Determine the (X, Y) coordinate at the center of the cell enclosing the given text.  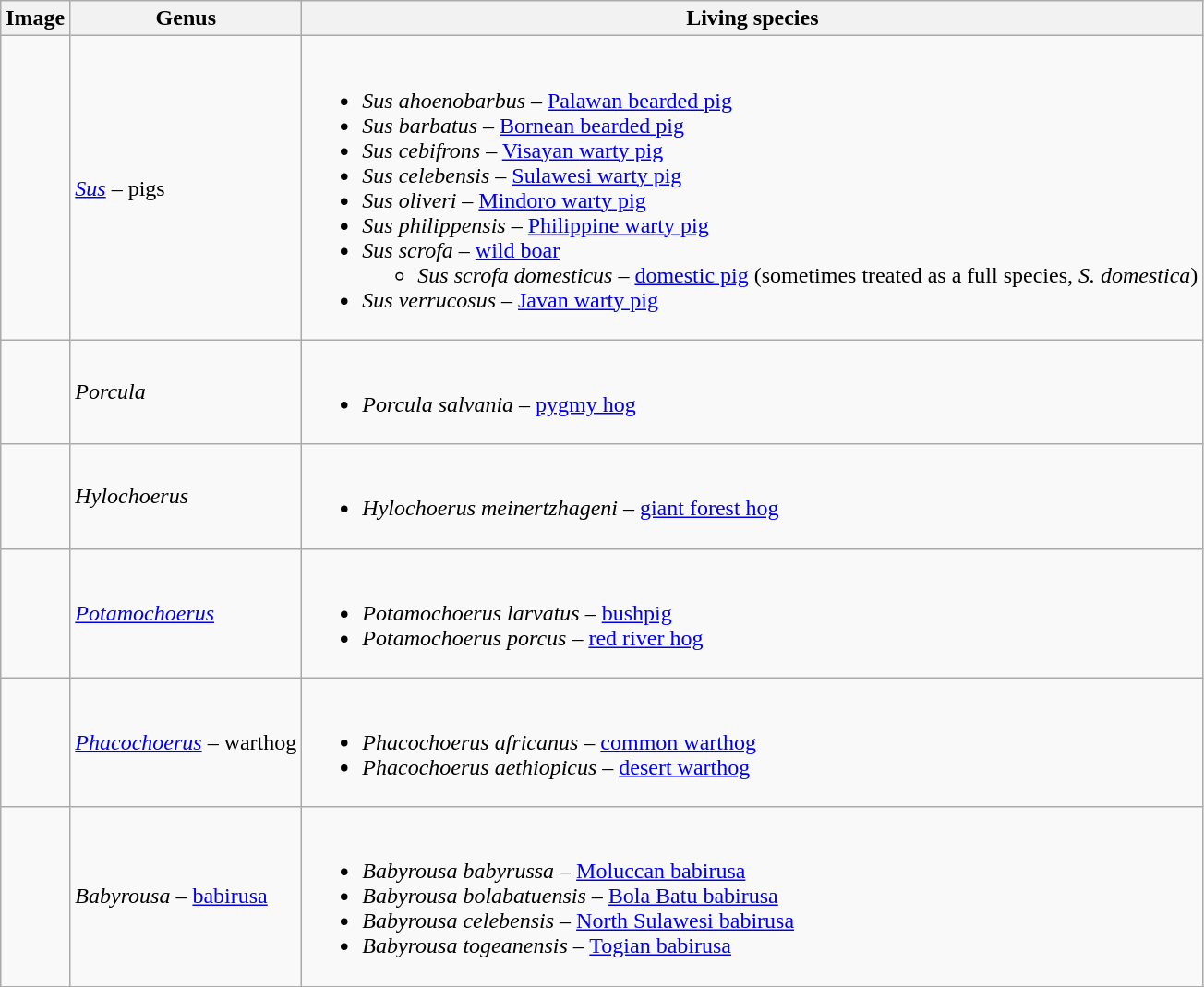
Genus (187, 18)
Sus – pigs (187, 188)
Hylochoerus meinertzhageni – giant forest hog (752, 497)
Phacochoerus africanus – common warthogPhacochoerus aethiopicus – desert warthog (752, 742)
Porcula salvania – pygmy hog (752, 391)
Babyrousa – babirusa (187, 897)
Porcula (187, 391)
Image (35, 18)
Potamochoerus (187, 613)
Living species (752, 18)
Potamochoerus larvatus – bushpigPotamochoerus porcus – red river hog (752, 613)
Hylochoerus (187, 497)
Phacochoerus – warthog (187, 742)
